Locate the cell with the specified text and output its [x, y] center coordinate. 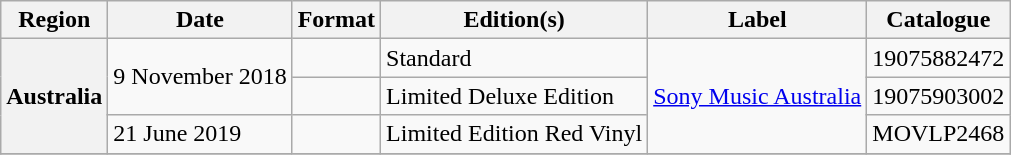
Limited Edition Red Vinyl [514, 134]
19075882472 [938, 58]
9 November 2018 [200, 77]
Catalogue [938, 20]
Date [200, 20]
Limited Deluxe Edition [514, 96]
Format [336, 20]
21 June 2019 [200, 134]
Australia [54, 96]
Region [54, 20]
MOVLP2468 [938, 134]
Sony Music Australia [758, 96]
Label [758, 20]
Edition(s) [514, 20]
Standard [514, 58]
19075903002 [938, 96]
